Locate the cell with the specified text and output its (x, y) center coordinate. 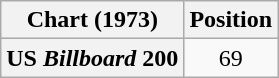
Position (231, 20)
Chart (1973) (92, 20)
US Billboard 200 (92, 58)
69 (231, 58)
